Scan for the cell matching the given text and deliver its [X, Y] coordinate at center. 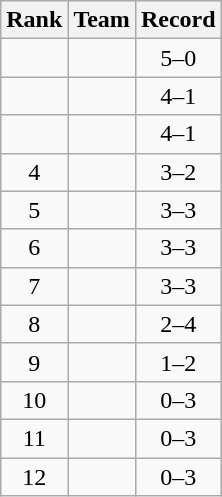
2–4 [178, 324]
10 [34, 400]
11 [34, 438]
5 [34, 210]
Rank [34, 20]
Record [178, 20]
12 [34, 477]
5–0 [178, 58]
3–2 [178, 172]
1–2 [178, 362]
7 [34, 286]
6 [34, 248]
8 [34, 324]
9 [34, 362]
Team [102, 20]
4 [34, 172]
